Return [x, y] of the center of cell containing provided text 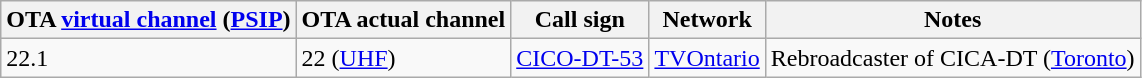
TVOntario [707, 58]
CICO-DT-53 [580, 58]
22.1 [148, 58]
Call sign [580, 20]
OTA actual channel [404, 20]
22 (UHF) [404, 58]
Rebroadcaster of CICA-DT (Toronto) [952, 58]
Network [707, 20]
OTA virtual channel (PSIP) [148, 20]
Notes [952, 20]
